Pinpoint the cell where the given text exists, returning its (x, y) midpoint coordinate. 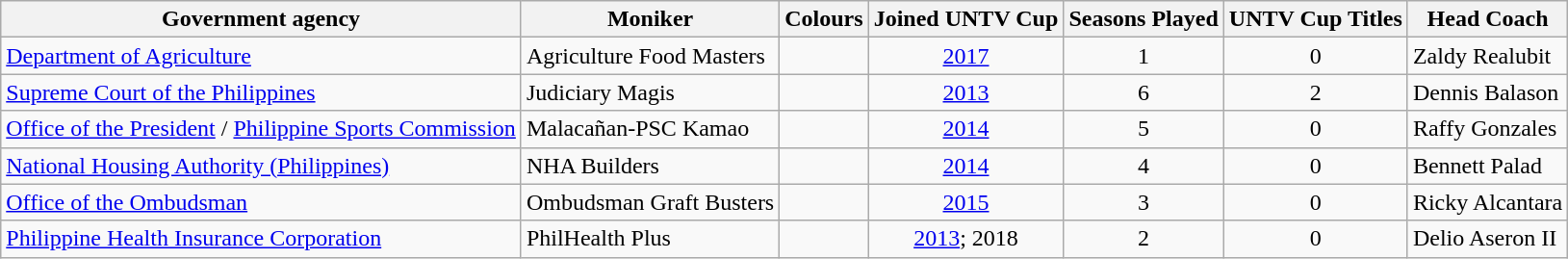
NHA Builders (650, 166)
Dennis Balason (1487, 92)
Zaldy Realubit (1487, 56)
3 (1144, 202)
Raffy Gonzales (1487, 129)
6 (1144, 92)
UNTV Cup Titles (1315, 19)
1 (1144, 56)
Philippine Health Insurance Corporation (262, 239)
4 (1144, 166)
Ombudsman Graft Busters (650, 202)
2013; 2018 (966, 239)
Delio Aseron II (1487, 239)
Head Coach (1487, 19)
National Housing Authority (Philippines) (262, 166)
Seasons Played (1144, 19)
Ricky Alcantara (1487, 202)
Moniker (650, 19)
Bennett Palad (1487, 166)
Agriculture Food Masters (650, 56)
5 (1144, 129)
Judiciary Magis (650, 92)
Office of the President / Philippine Sports Commission (262, 129)
2015 (966, 202)
Joined UNTV Cup (966, 19)
PhilHealth Plus (650, 239)
2017 (966, 56)
Malacañan-PSC Kamao (650, 129)
Colours (824, 19)
2013 (966, 92)
Office of the Ombudsman (262, 202)
Supreme Court of the Philippines (262, 92)
Department of Agriculture (262, 56)
Government agency (262, 19)
